Detect which cell encompasses the target text, then output its [x, y] center coordinate. 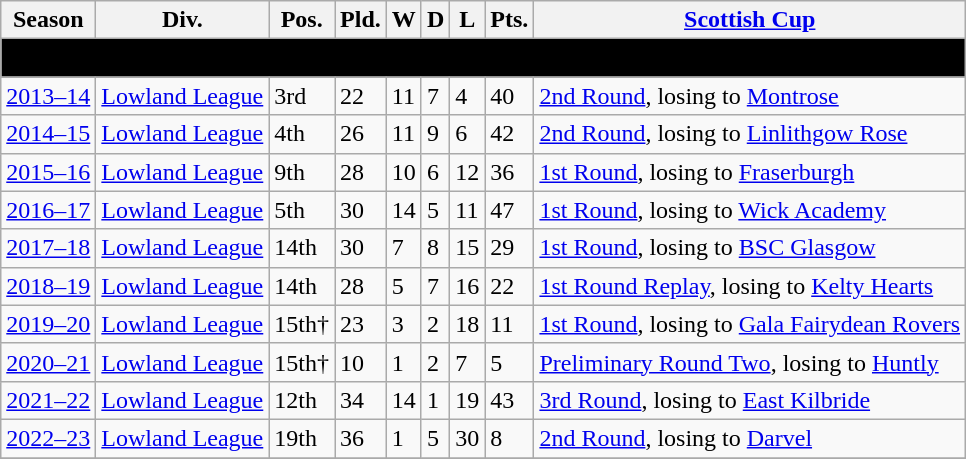
26 [361, 134]
2020–21 [48, 362]
1st Round, losing to Wick Academy [750, 210]
19th [302, 438]
42 [510, 134]
W [404, 20]
5th [302, 210]
D [435, 20]
Scottish Cup [750, 20]
2nd Round, losing to Linlithgow Rose [750, 134]
1st Round, losing to BSC Glasgow [750, 248]
2015–16 [48, 172]
2016–17 [48, 210]
4th [302, 134]
2nd Round, losing to Darvel [750, 438]
40 [510, 96]
29 [510, 248]
Season [48, 20]
43 [510, 400]
2019–20 [48, 324]
9th [302, 172]
2nd Round, losing to Montrose [750, 96]
12 [468, 172]
9 [435, 134]
Pts. [510, 20]
1st Round Replay, losing to Kelty Hearts [750, 286]
15 [468, 248]
Div. [182, 20]
2017–18 [48, 248]
34 [361, 400]
18 [468, 324]
1st Round, losing to Fraserburgh [750, 172]
23 [361, 324]
4 [468, 96]
1st Round, losing to Gala Fairydean Rovers [750, 324]
L [468, 20]
2018–19 [48, 286]
2022–23 [48, 438]
16 [468, 286]
3rd [302, 96]
2021–22 [48, 400]
12th [302, 400]
2013–14 [48, 96]
3 [404, 324]
2014–15 [48, 134]
3rd Round, losing to East Kilbride [750, 400]
Preliminary Round Two, losing to Huntly [750, 362]
47 [510, 210]
Pld. [361, 20]
Pos. [302, 20]
19 [468, 400]
Dalbeattie Star [484, 58]
